Search for the cell housing the specified text and yield its [X, Y] center coordinate. 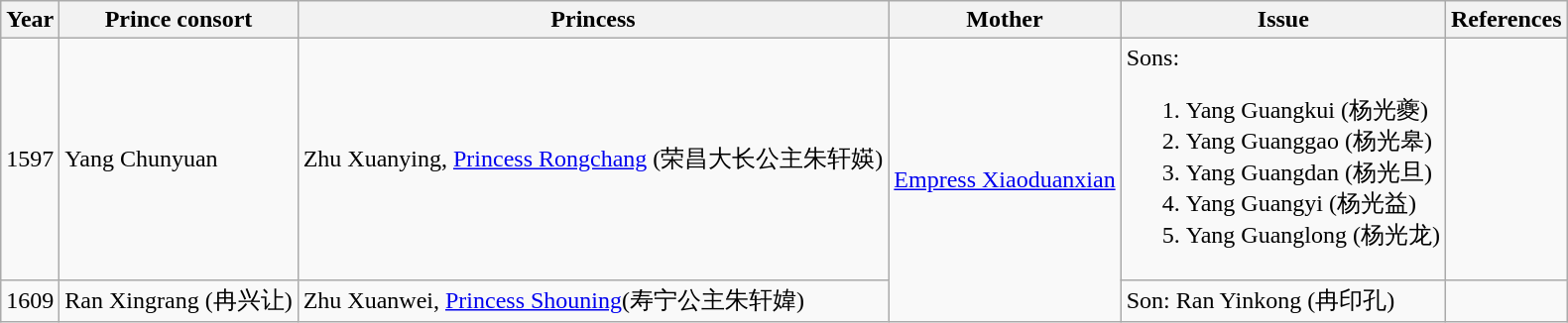
Mother [1005, 20]
Zhu Xuanying, Princess Rongchang (荣昌大长公主朱轩媖) [593, 160]
1597 [30, 160]
Zhu Xuanwei, Princess Shouning(寿宁公主朱轩媁) [593, 301]
Year [30, 20]
References [1506, 20]
Sons:Yang Guangkui (杨光夔)Yang Guanggao (杨光皋)Yang Guangdan (杨光旦)Yang Guangyi (杨光益)Yang Guanglong (杨光龙) [1283, 160]
Son: Ran Yinkong (冉印孔) [1283, 301]
Yang Chunyuan [179, 160]
Ran Xingrang (冉兴让) [179, 301]
Issue [1283, 20]
1609 [30, 301]
Empress Xiaoduanxian [1005, 180]
Princess [593, 20]
Prince consort [179, 20]
